Extract the (x, y) coordinate from the center of the cell holding the provided text.  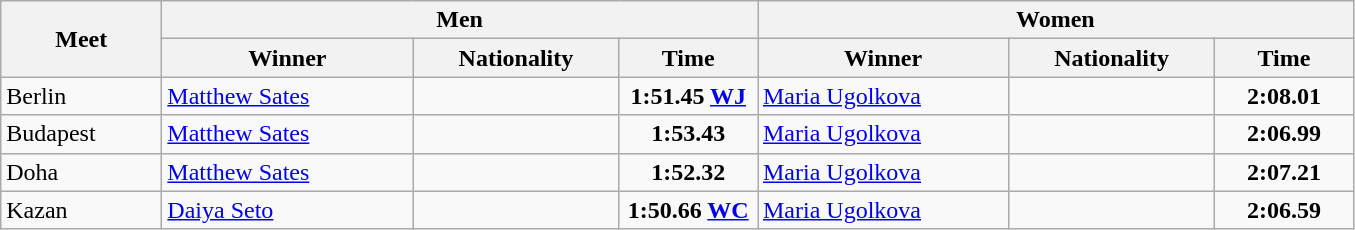
1:52.32 (688, 172)
Meet (82, 39)
Men (460, 20)
Women (1056, 20)
2:06.99 (1284, 134)
1:51.45 WJ (688, 96)
Daiya Seto (288, 210)
Kazan (82, 210)
2:06.59 (1284, 210)
Berlin (82, 96)
2:07.21 (1284, 172)
Budapest (82, 134)
2:08.01 (1284, 96)
1:50.66 WC (688, 210)
Doha (82, 172)
1:53.43 (688, 134)
